Return (X, Y) of the center of cell containing provided text 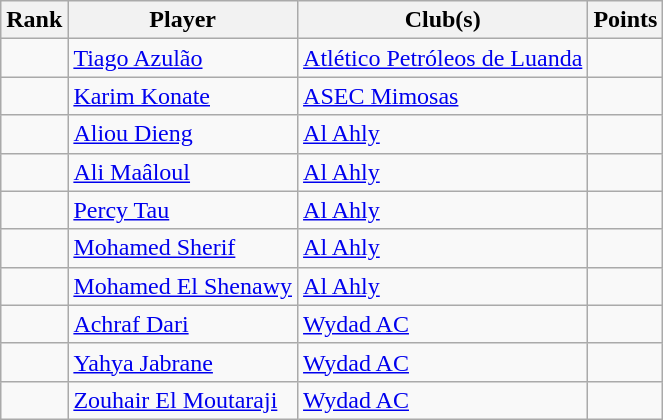
ASEC Mimosas (443, 96)
Karim Konate (183, 96)
Yahya Jabrane (183, 362)
Mohamed El Shenawy (183, 286)
Points (626, 20)
Aliou Dieng (183, 134)
Ali Maâloul (183, 172)
Club(s) (443, 20)
Percy Tau (183, 210)
Mohamed Sherif (183, 248)
Zouhair El Moutaraji (183, 400)
Tiago Azulão (183, 58)
Achraf Dari (183, 324)
Player (183, 20)
Rank (34, 20)
Atlético Petróleos de Luanda (443, 58)
